Capture the cell that displays the provided text and extract its (X, Y) central coordinate. 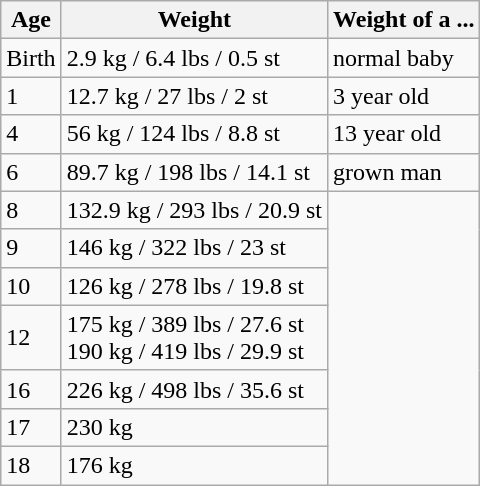
Weight (194, 20)
4 (31, 134)
3 year old (404, 96)
8 (31, 210)
1 (31, 96)
6 (31, 172)
Age (31, 20)
17 (31, 427)
56 kg / 124 lbs / 8.8 st (194, 134)
2.9 kg / 6.4 lbs / 0.5 st (194, 58)
132.9 kg / 293 lbs / 20.9 st (194, 210)
16 (31, 389)
13 year old (404, 134)
12.7 kg / 27 lbs / 2 st (194, 96)
146 kg / 322 lbs / 23 st (194, 248)
Weight of a ... (404, 20)
176 kg (194, 465)
18 (31, 465)
226 kg / 498 lbs / 35.6 st (194, 389)
89.7 kg / 198 lbs / 14.1 st (194, 172)
126 kg / 278 lbs / 19.8 st (194, 286)
9 (31, 248)
grown man (404, 172)
12 (31, 338)
10 (31, 286)
normal baby (404, 58)
Birth (31, 58)
230 kg (194, 427)
175 kg / 389 lbs / 27.6 st 190 kg / 419 lbs / 29.9 st (194, 338)
